Locate the cell with the specified text and output its (x, y) center coordinate. 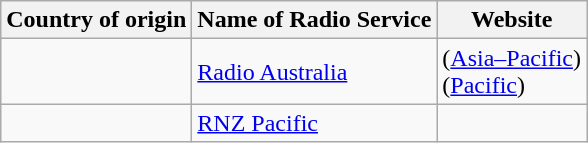
Website (512, 20)
RNZ Pacific (314, 123)
(Asia–Pacific) (Pacific) (512, 72)
Radio Australia (314, 72)
Name of Radio Service (314, 20)
Country of origin (96, 20)
